Capture the cell that displays the provided text and extract its (x, y) central coordinate. 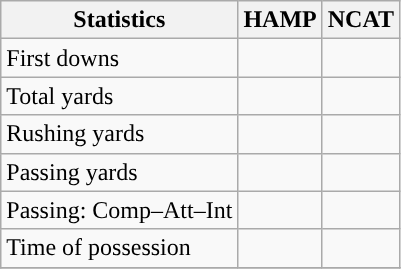
Statistics (120, 20)
Passing yards (120, 172)
Rushing yards (120, 134)
Time of possession (120, 248)
First downs (120, 58)
NCAT (360, 20)
HAMP (280, 20)
Passing: Comp–Att–Int (120, 210)
Total yards (120, 96)
